Return the (X, Y) coordinate for the center point of the cell that contains the specified text.  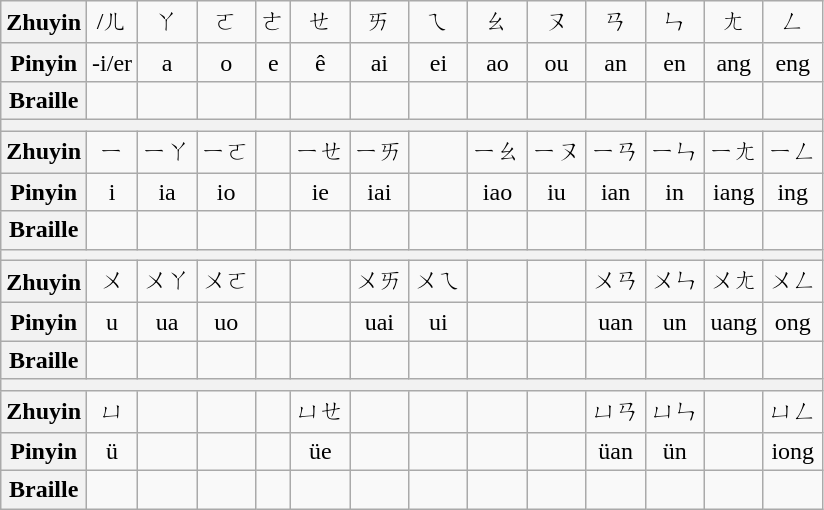
ü (112, 452)
ㄨㄣ (674, 282)
ㄩㄝ (320, 412)
ㄨㄢ (616, 282)
iai (380, 192)
ㄥ (792, 22)
ㄩ (112, 412)
u (112, 322)
ㄧㄣ (674, 152)
ㄩㄢ (616, 412)
an (616, 62)
/ㄦ (112, 22)
in (674, 192)
ㄧㄢ (616, 152)
iu (556, 192)
ing (792, 192)
ㄧㄠ (498, 152)
ㄨㄥ (792, 282)
iang (734, 192)
en (674, 62)
o (226, 62)
ㄨㄤ (734, 282)
uang (734, 322)
ㄧㄞ (380, 152)
uan (616, 322)
ㄨㄞ (380, 282)
üe (320, 452)
ian (616, 192)
uai (380, 322)
ㄨㄟ (438, 282)
io (226, 192)
ê (320, 62)
ia (168, 192)
ㄧ (112, 152)
ㄧㄝ (320, 152)
un (674, 322)
ㄩㄥ (792, 412)
ㄤ (734, 22)
ㄜ (274, 22)
iao (498, 192)
ㄟ (438, 22)
ㄞ (380, 22)
ㄧㄡ (556, 152)
eng (792, 62)
-i/er (112, 62)
ai (380, 62)
ui (438, 322)
ㄨㄛ (226, 282)
ㄧㄥ (792, 152)
ie (320, 192)
ei (438, 62)
ㄣ (674, 22)
ㄠ (498, 22)
ua (168, 322)
ㄝ (320, 22)
üan (616, 452)
ㄛ (226, 22)
ao (498, 62)
ㄧㄚ (168, 152)
ㄧㄤ (734, 152)
iong (792, 452)
ong (792, 322)
i (112, 192)
uo (226, 322)
ㄚ (168, 22)
ang (734, 62)
ou (556, 62)
a (168, 62)
ㄧㄛ (226, 152)
ㄨㄚ (168, 282)
ㄢ (616, 22)
ㄡ (556, 22)
ㄩㄣ (674, 412)
e (274, 62)
ün (674, 452)
ㄨ (112, 282)
